Pinpoint the cell where the given text exists, returning its [X, Y] midpoint coordinate. 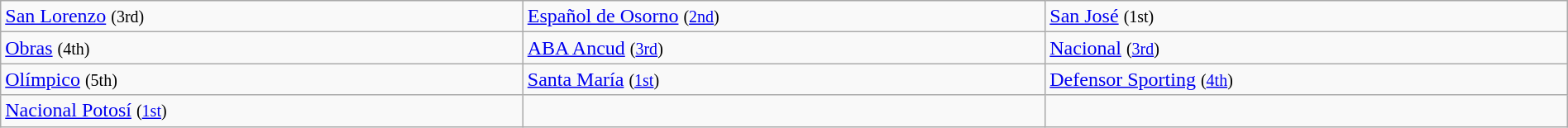
Nacional Potosí (1st) [262, 111]
ABA Ancud (3rd) [784, 48]
Obras (4th) [262, 48]
Español de Osorno (2nd) [784, 17]
Santa María (1st) [784, 79]
San José (1st) [1307, 17]
San Lorenzo (3rd) [262, 17]
Olímpico (5th) [262, 79]
Nacional (3rd) [1307, 48]
Defensor Sporting (4th) [1307, 79]
